From the cell containing the given text, extract its center point as (X, Y) coordinate. 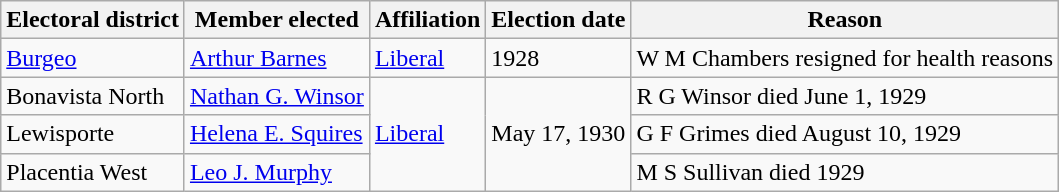
May 17, 1930 (558, 134)
R G Winsor died June 1, 1929 (845, 96)
Lewisporte (93, 134)
Nathan G. Winsor (276, 96)
Leo J. Murphy (276, 172)
Bonavista North (93, 96)
G F Grimes died August 10, 1929 (845, 134)
Burgeo (93, 58)
Helena E. Squires (276, 134)
Arthur Barnes (276, 58)
Reason (845, 20)
W M Chambers resigned for health reasons (845, 58)
Affiliation (427, 20)
Placentia West (93, 172)
1928 (558, 58)
M S Sullivan died 1929 (845, 172)
Member elected (276, 20)
Election date (558, 20)
Electoral district (93, 20)
